Pinpoint the cell where the given text exists, returning its (x, y) midpoint coordinate. 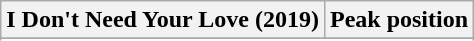
Peak position (398, 20)
I Don't Need Your Love (2019) (163, 20)
